Detect which cell encompasses the target text, then output its [X, Y] center coordinate. 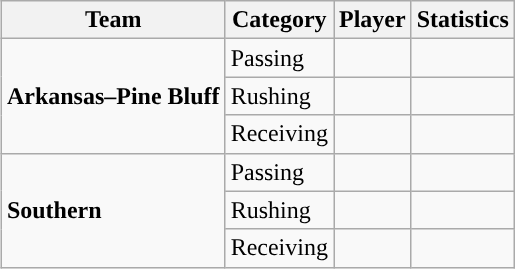
Arkansas–Pine Bluff [113, 96]
Statistics [462, 20]
Team [113, 20]
Southern [113, 210]
Category [279, 20]
Player [373, 20]
